Identify which cell holds the provided text, then report its [X, Y] central coordinate. 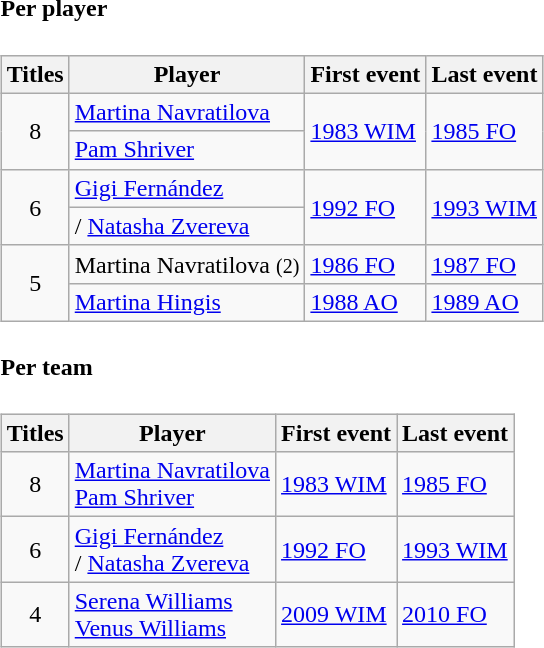
Martina Navratilova (2) [187, 264]
1988 AO [366, 302]
1987 FO [484, 264]
1986 FO [366, 264]
2010 FO [456, 614]
Martina Navratilova [187, 112]
Gigi Fernández / Natasha Zvereva [172, 550]
4 [35, 614]
Martina Hingis [187, 302]
Gigi Fernández [187, 188]
/ Natasha Zvereva [187, 226]
Pam Shriver [187, 150]
Serena Williams Venus Williams [172, 614]
2009 WIM [336, 614]
5 [35, 283]
1989 AO [484, 302]
Martina Navratilova Pam Shriver [172, 484]
